Return [X, Y] of the center of cell containing provided text 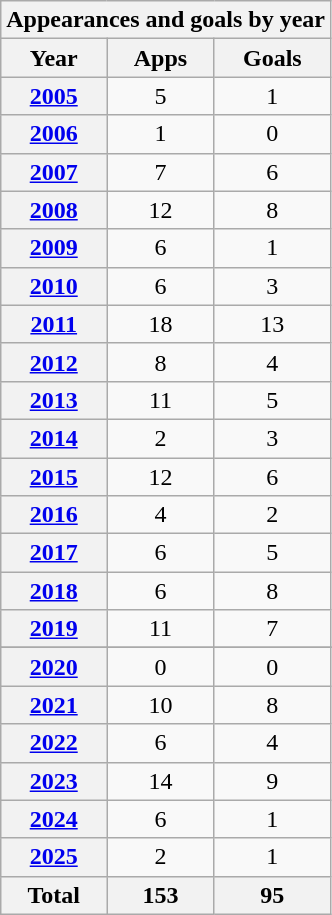
95 [272, 895]
2019 [54, 629]
2008 [54, 210]
2014 [54, 438]
2007 [54, 172]
153 [160, 895]
2013 [54, 400]
9 [272, 781]
2011 [54, 324]
10 [160, 705]
2021 [54, 705]
Appearances and goals by year [166, 20]
2016 [54, 515]
2020 [54, 667]
2005 [54, 96]
2015 [54, 477]
2025 [54, 857]
2023 [54, 781]
2024 [54, 819]
2006 [54, 134]
Goals [272, 58]
Total [54, 895]
14 [160, 781]
2010 [54, 286]
18 [160, 324]
2009 [54, 248]
Year [54, 58]
2022 [54, 743]
2017 [54, 553]
2018 [54, 591]
13 [272, 324]
Apps [160, 58]
2012 [54, 362]
